Pinpoint the cell where the given text exists, returning its (X, Y) midpoint coordinate. 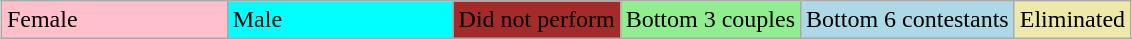
Bottom 3 couples (710, 20)
Female (114, 20)
Did not perform (536, 20)
Bottom 6 contestants (908, 20)
Eliminated (1072, 20)
Male (340, 20)
